Scan for the cell matching the given text and deliver its (x, y) coordinate at center. 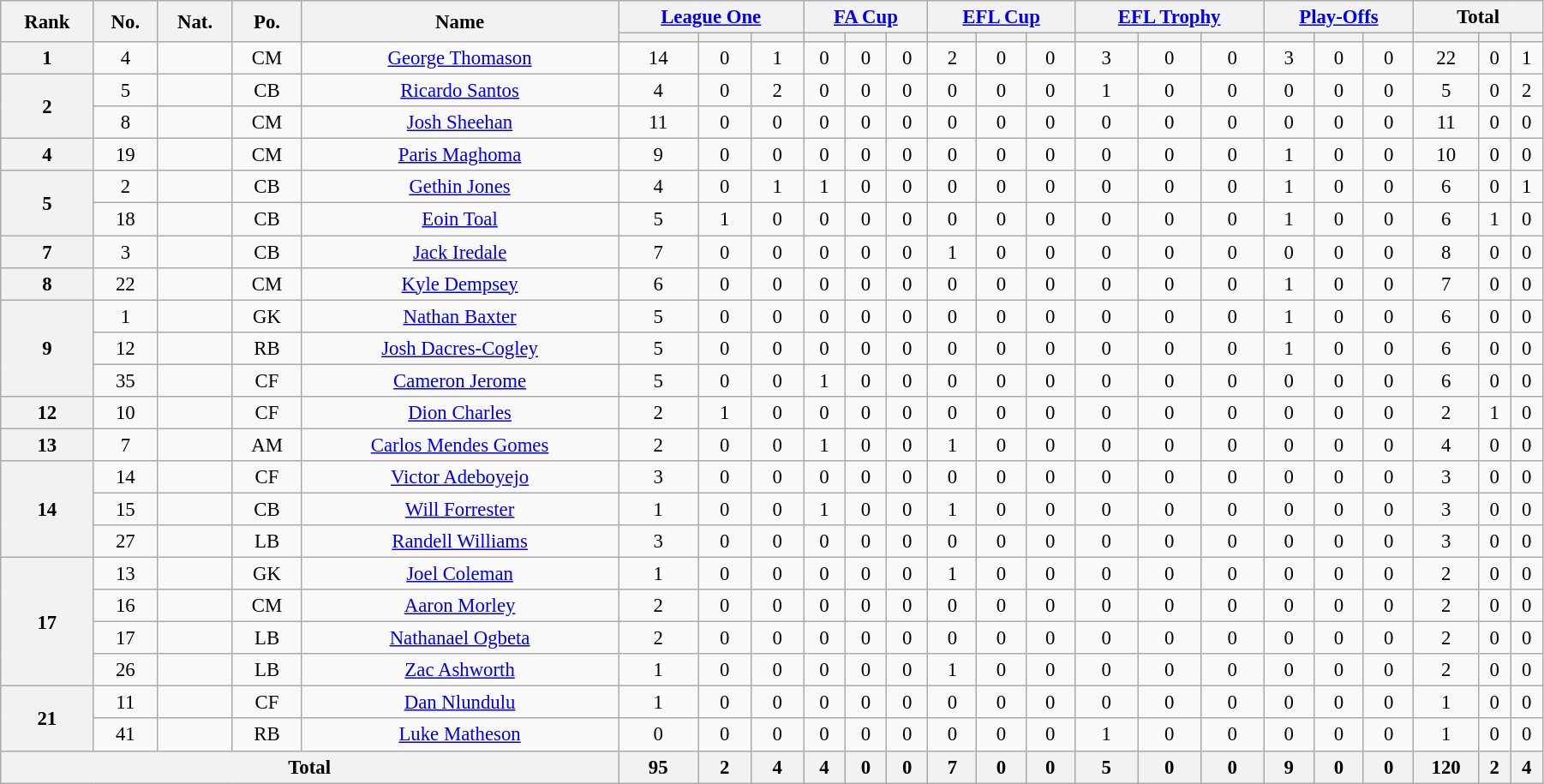
35 (125, 380)
Dion Charles (460, 413)
120 (1446, 767)
15 (125, 509)
Paris Maghoma (460, 155)
Po. (266, 21)
Nathan Baxter (460, 316)
Joel Coleman (460, 574)
18 (125, 219)
Cameron Jerome (460, 380)
Ricardo Santos (460, 91)
Play-Offs (1338, 17)
FA Cup (865, 17)
21 (47, 718)
Name (460, 21)
Josh Sheehan (460, 123)
Josh Dacres-Cogley (460, 348)
George Thomason (460, 58)
Carlos Mendes Gomes (460, 445)
Nathanael Ogbeta (460, 638)
No. (125, 21)
EFL Trophy (1169, 17)
19 (125, 155)
EFL Cup (1001, 17)
95 (658, 767)
26 (125, 670)
Will Forrester (460, 509)
41 (125, 735)
27 (125, 542)
League One (711, 17)
Victor Adeboyejo (460, 477)
16 (125, 606)
Aaron Morley (460, 606)
Kyle Dempsey (460, 284)
Jack Iredale (460, 252)
AM (266, 445)
Randell Williams (460, 542)
Luke Matheson (460, 735)
Nat. (195, 21)
Gethin Jones (460, 188)
Zac Ashworth (460, 670)
Dan Nlundulu (460, 703)
Eoin Toal (460, 219)
Rank (47, 21)
